Return (x, y) of the center of cell containing provided text 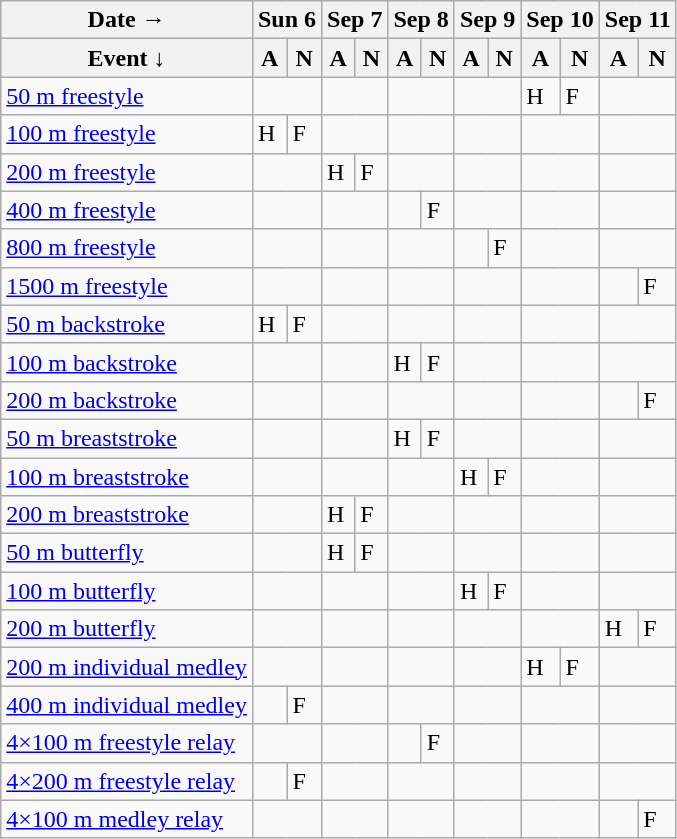
4×100 m medley relay (127, 819)
Sep 8 (421, 20)
Sep 10 (560, 20)
100 m freestyle (127, 134)
Sep 11 (638, 20)
800 m freestyle (127, 248)
100 m butterfly (127, 591)
50 m freestyle (127, 96)
50 m butterfly (127, 553)
100 m backstroke (127, 362)
200 m freestyle (127, 172)
100 m breaststroke (127, 477)
Sep 9 (487, 20)
200 m individual medley (127, 667)
Event ↓ (127, 58)
400 m individual medley (127, 705)
1500 m freestyle (127, 286)
200 m butterfly (127, 629)
Sep 7 (355, 20)
200 m breaststroke (127, 515)
Date → (127, 20)
200 m backstroke (127, 400)
Sun 6 (286, 20)
50 m backstroke (127, 324)
50 m breaststroke (127, 438)
4×200 m freestyle relay (127, 781)
400 m freestyle (127, 210)
4×100 m freestyle relay (127, 743)
